Scan for the cell matching the given text and deliver its [X, Y] coordinate at center. 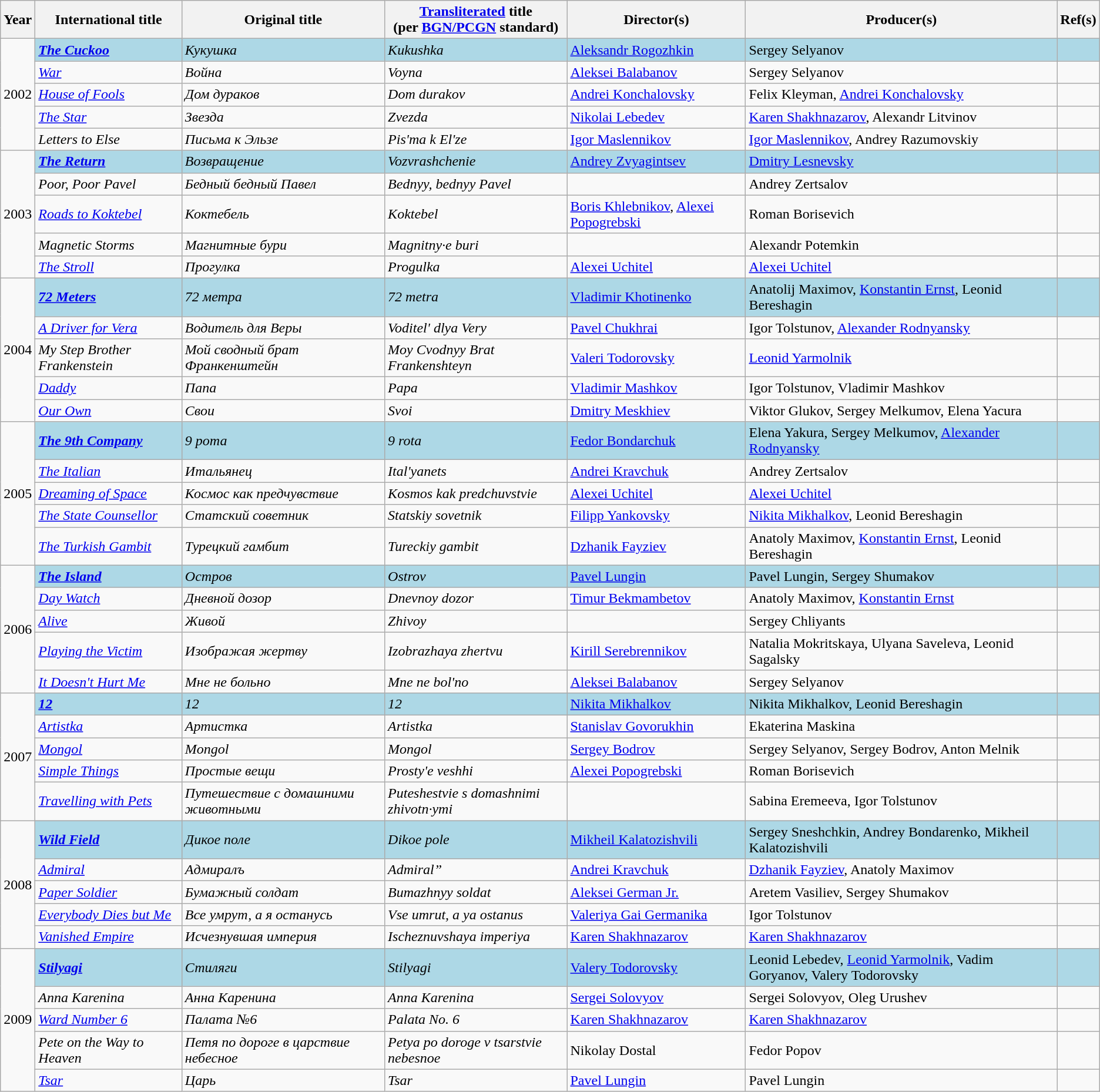
Simple Things [109, 771]
Zhivoy [476, 621]
2006 [18, 629]
Pete on the Way to Heaven [109, 1050]
Мне не больно [283, 681]
Артистка [283, 726]
Alive [109, 621]
Fedor Popov [901, 1050]
Day Watch [109, 599]
Прогулка [283, 267]
Царь [283, 1080]
Everybody Dies but Me [109, 915]
Poor, Poor Pavel [109, 184]
Aleksei German Jr. [656, 892]
The 9th Company [109, 441]
72 metra [476, 297]
2004 [18, 350]
Dnevnoy dozor [476, 599]
Vanished Empire [109, 937]
Dzhanik Fayziev [656, 546]
72 Meters [109, 297]
The Star [109, 117]
Aretem Vasiliev, Sergey Shumakov [901, 892]
Sergei Solovyov [656, 997]
Alexei Popogrebski [656, 771]
Felix Kleyman, Andrei Konchalovsky [901, 95]
Boris Khlebnikov, Alexei Popogrebski [656, 214]
Петя по дороге в царствие небесное [283, 1050]
Puteshestvie s domashnimi zhivotn·ymi [476, 801]
Stanislav Govorukhin [656, 726]
Mikheil Kalatozishvili [656, 840]
Leonid Lebedev, Leonid Yarmolnik, Vadim Goryanov, Valery Todorovsky [901, 967]
Звезда [283, 117]
9 rota [476, 441]
Бумажный солдат [283, 892]
Кукушка [283, 50]
Director(s) [656, 20]
The Cuckoo [109, 50]
Nikolay Dostal [656, 1050]
Magnetic Storms [109, 244]
Война [283, 72]
International title [109, 20]
My Step Brother Frankenstein [109, 358]
House of Fools [109, 95]
Мой сводный брат Франкенштейн [283, 358]
Aleksandr Rogozhkin [656, 50]
Igor Tolstunov, Alexander Rodnyansky [901, 327]
Dom durakov [476, 95]
Progulka [476, 267]
Дневной дозор [283, 599]
Sabina Eremeeva, Igor Tolstunov [901, 801]
Остров [283, 576]
Filipp Yankovsky [656, 516]
Письма к Эльзе [283, 139]
Kirill Serebrennikov [656, 651]
Статский советник [283, 516]
2003 [18, 214]
Magnitny·e buri [476, 244]
Moy Cvodnyy Brat Frankenshteyn [476, 358]
Ischeznuvshaya imperiya [476, 937]
Igor Tolstunov [901, 915]
Изображая жертву [283, 651]
Коктебель [283, 214]
Igor Maslennikov [656, 139]
Anatoly Maximov, Konstantin Ernst [901, 599]
Tureckiy gambit [476, 546]
Sergey Bodrov [656, 749]
Karen Shakhnazarov, Alexandr Litvinov [901, 117]
Анна Каренина [283, 997]
Zvezda [476, 117]
Dmitry Meskhiev [656, 411]
The State Counsellor [109, 516]
Итальянец [283, 471]
Daddy [109, 388]
Sergey Sneshchkin, Andrey Bondarenko, Mikheil Kalatozishvili [901, 840]
A Driver for Vera [109, 327]
Живой [283, 621]
2002 [18, 95]
The Island [109, 576]
Original title [283, 20]
Valeriya Gai Germanika [656, 915]
Andrei Konchalovsky [656, 95]
Космос как предчувствие [283, 493]
Турецкий гамбит [283, 546]
9 рота [283, 441]
Vozvrashchenie [476, 162]
Transliterated title(per BGN/PCGN standard) [476, 20]
Our Own [109, 411]
Mne ne bol'no [476, 681]
72 метра [283, 297]
The Italian [109, 471]
Bumazhnyy soldat [476, 892]
Producer(s) [901, 20]
Исчезнувшая империя [283, 937]
Стиляги [283, 967]
Sergey Selyanov, Sergey Bodrov, Anton Melnik [901, 749]
Igor Tolstunov, Vladimir Mashkov [901, 388]
The Turkish Gambit [109, 546]
The Stroll [109, 267]
Papa [476, 388]
Playing the Victim [109, 651]
Pavel Lungin, Sergey Shumakov [901, 576]
Petya po doroge v tsarstvie nebesnoe [476, 1050]
Возвращение [283, 162]
Папа [283, 388]
Statskiy sovetnik [476, 516]
Водитель для Веры [283, 327]
Дом дураков [283, 95]
Sergey Chliyants [901, 621]
Valery Todorovsky [656, 967]
Адмиралъ [283, 870]
Palata No. 6 [476, 1020]
Dmitry Lesnevsky [901, 162]
Dreaming of Space [109, 493]
Izobrazhaya zhertvu [476, 651]
Alexandr Potemkin [901, 244]
Dikoe pole [476, 840]
2007 [18, 757]
Elena Yakura, Sergey Melkumov, Alexander Rodnyansky [901, 441]
Бедный бедный Павел [283, 184]
Year [18, 20]
Dzhanik Fayziev, Anatoly Maximov [901, 870]
Letters to Else [109, 139]
Natalia Mokritskaya, Ulyana Saveleva, Leonid Sagalsky [901, 651]
Voyna [476, 72]
War [109, 72]
Ref(s) [1078, 20]
Wild Field [109, 840]
Admiral” [476, 870]
Ostrov [476, 576]
Anatoly Maximov, Konstantin Ernst, Leonid Bereshagin [901, 546]
Bednyy, bednyy Pavel [476, 184]
Vladimir Khotinenko [656, 297]
2005 [18, 493]
Путешествие с домашними животными [283, 801]
Viktor Glukov, Sergey Melkumov, Elena Yacura [901, 411]
Vse umrut, a ya ostanus [476, 915]
Valeri Todorovsky [656, 358]
Ekaterina Maskina [901, 726]
Anatolij Maximov, Konstantin Ernst, Leonid Bereshagin [901, 297]
Andrey Zvyagintsev [656, 162]
Vladimir Mashkov [656, 388]
2009 [18, 1020]
Svoi [476, 411]
Kosmos kak predchuvstvie [476, 493]
Leonid Yarmolnik [901, 358]
Paper Soldier [109, 892]
Admiral [109, 870]
Nikita Mikhalkov [656, 704]
Prosty'e veshhi [476, 771]
Timur Bekmambetov [656, 599]
Koktebel [476, 214]
Палата №6 [283, 1020]
The Return [109, 162]
Магнитные бури [283, 244]
Дикое поле [283, 840]
Kukushka [476, 50]
Ital'yanets [476, 471]
It Doesn't Hurt Me [109, 681]
Pis'ma k El'ze [476, 139]
2008 [18, 885]
Ward Number 6 [109, 1020]
Igor Maslennikov, Andrey Razumovskiy [901, 139]
Все умрут, а я oстанусь [283, 915]
Простые вещи [283, 771]
Roads to Koktebel [109, 214]
Travelling with Pets [109, 801]
Sergei Solovyov, Oleg Urushev [901, 997]
Nikolai Lebedev [656, 117]
Fedor Bondarchuk [656, 441]
Свои [283, 411]
Voditel' dlya Very [476, 327]
Pavel Chukhrai [656, 327]
